From the cell containing the given text, extract its center point as [x, y] coordinate. 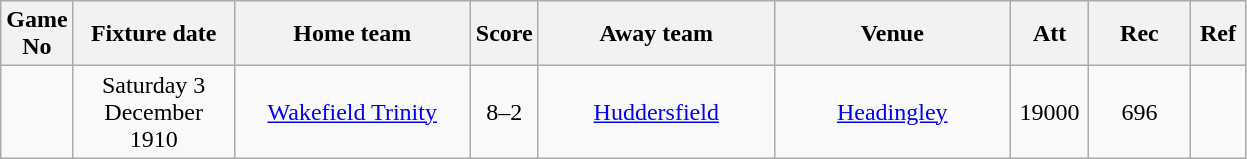
Away team [656, 34]
Ref [1218, 34]
Venue [892, 34]
Wakefield Trinity [352, 112]
Headingley [892, 112]
Home team [352, 34]
Game No [37, 34]
Huddersfield [656, 112]
Saturday 3 December 1910 [154, 112]
8–2 [504, 112]
Att [1050, 34]
696 [1140, 112]
19000 [1050, 112]
Score [504, 34]
Rec [1140, 34]
Fixture date [154, 34]
